Scan for the cell matching the given text and deliver its (X, Y) coordinate at center. 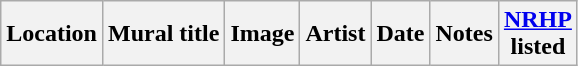
NRHPlisted (538, 34)
Mural title (163, 34)
Notes (464, 34)
Image (262, 34)
Date (400, 34)
Location (52, 34)
Artist (336, 34)
